Determine the [x, y] coordinate at the center of the cell enclosing the given text.  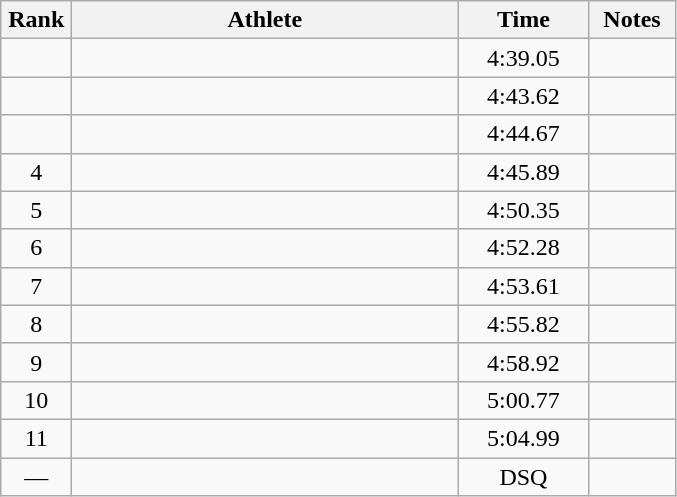
4:39.05 [524, 58]
4 [36, 172]
4:43.62 [524, 96]
9 [36, 362]
DSQ [524, 477]
Rank [36, 20]
Athlete [265, 20]
Time [524, 20]
4:58.92 [524, 362]
4:55.82 [524, 324]
4:44.67 [524, 134]
6 [36, 248]
4:53.61 [524, 286]
7 [36, 286]
5:04.99 [524, 438]
11 [36, 438]
Notes [632, 20]
4:50.35 [524, 210]
4:45.89 [524, 172]
8 [36, 324]
10 [36, 400]
5 [36, 210]
4:52.28 [524, 248]
5:00.77 [524, 400]
— [36, 477]
